Search for the cell housing the specified text and yield its (x, y) center coordinate. 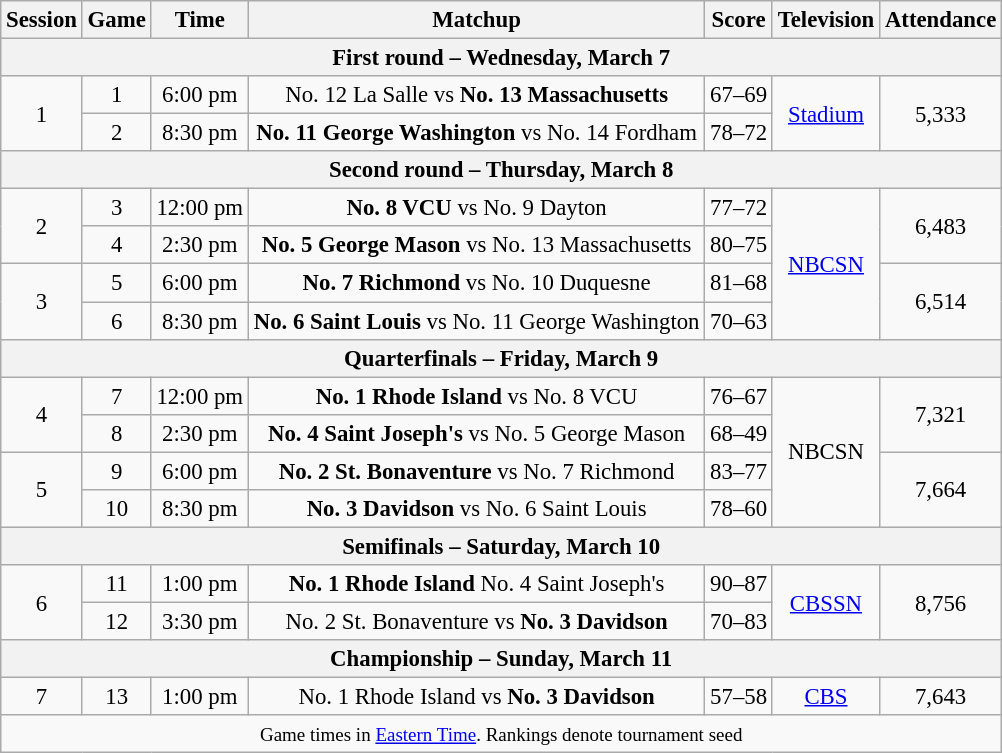
83–77 (739, 471)
7,643 (941, 697)
Second round – Thursday, March 8 (502, 170)
7,664 (941, 490)
11 (116, 584)
No. 1 Rhode Island No. 4 Saint Joseph's (476, 584)
First round – Wednesday, March 7 (502, 58)
Attendance (941, 20)
No. 2 St. Bonaventure vs No. 3 Davidson (476, 621)
No. 3 Davidson vs No. 6 Saint Louis (476, 509)
No. 11 George Washington vs No. 14 Fordham (476, 133)
Time (200, 20)
Stadium (826, 114)
12 (116, 621)
No. 7 Richmond vs No. 10 Duquesne (476, 283)
Quarterfinals – Friday, March 9 (502, 358)
3:30 pm (200, 621)
CBS (826, 697)
10 (116, 509)
9 (116, 471)
No. 4 Saint Joseph's vs No. 5 George Mason (476, 433)
76–67 (739, 396)
Matchup (476, 20)
Television (826, 20)
Score (739, 20)
No. 5 George Mason vs No. 13 Massachusetts (476, 245)
No. 8 VCU vs No. 9 Dayton (476, 208)
78–60 (739, 509)
70–63 (739, 321)
No. 2 St. Bonaventure vs No. 7 Richmond (476, 471)
81–68 (739, 283)
Semifinals – Saturday, March 10 (502, 546)
67–69 (739, 95)
90–87 (739, 584)
57–58 (739, 697)
Session (42, 20)
No. 1 Rhode Island vs No. 3 Davidson (476, 697)
No. 6 Saint Louis vs No. 11 George Washington (476, 321)
13 (116, 697)
No. 1 Rhode Island vs No. 8 VCU (476, 396)
Game times in Eastern Time. Rankings denote tournament seed (502, 734)
Championship – Sunday, March 11 (502, 659)
77–72 (739, 208)
8 (116, 433)
7,321 (941, 414)
No. 12 La Salle vs No. 13 Massachusetts (476, 95)
6,483 (941, 226)
8,756 (941, 602)
68–49 (739, 433)
CBSSN (826, 602)
6,514 (941, 302)
70–83 (739, 621)
Game (116, 20)
78–72 (739, 133)
80–75 (739, 245)
5,333 (941, 114)
